Provide the (X, Y) coordinate of the cell's center where the given text is located.  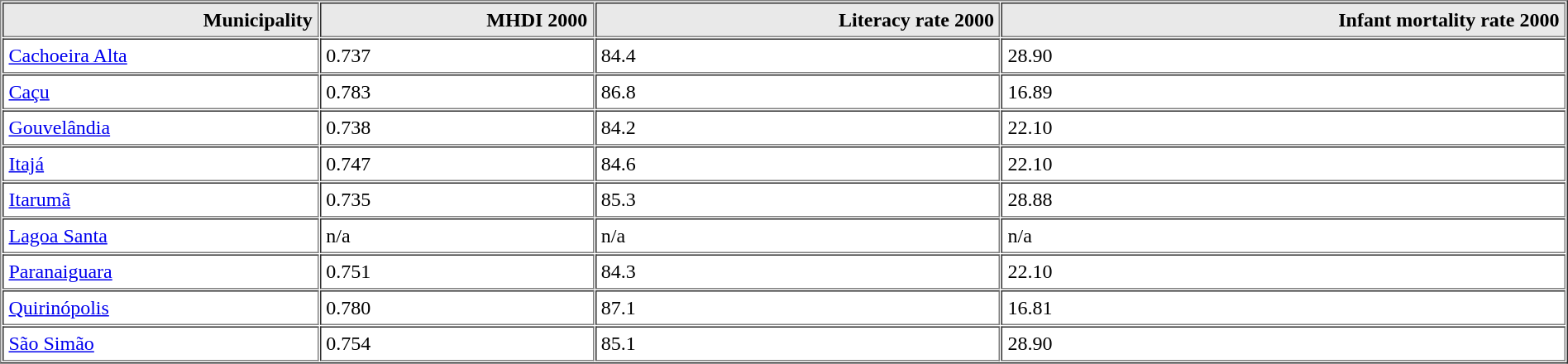
28.88 (1284, 199)
Itarumã (160, 199)
Gouvelândia (160, 128)
Caçu (160, 92)
Literacy rate 2000 (797, 20)
0.735 (457, 199)
85.1 (797, 343)
Municipality (160, 20)
84.4 (797, 55)
Paranaiguara (160, 272)
Lagoa Santa (160, 236)
0.751 (457, 272)
86.8 (797, 92)
84.3 (797, 272)
0.738 (457, 128)
0.780 (457, 308)
Infant mortality rate 2000 (1284, 20)
0.747 (457, 164)
0.754 (457, 343)
85.3 (797, 199)
0.783 (457, 92)
16.81 (1284, 308)
Itajá (160, 164)
Cachoeira Alta (160, 55)
0.737 (457, 55)
84.2 (797, 128)
87.1 (797, 308)
16.89 (1284, 92)
84.6 (797, 164)
Quirinópolis (160, 308)
São Simão (160, 343)
MHDI 2000 (457, 20)
